Pinpoint the cell where the given text exists, returning its [x, y] midpoint coordinate. 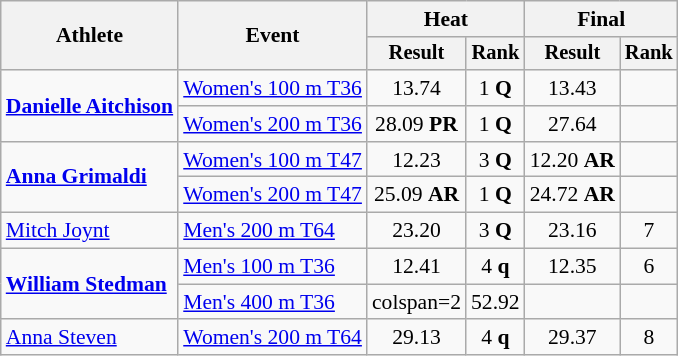
Men's 400 m T36 [272, 302]
12.41 [416, 267]
William Stedman [90, 284]
12.20 AR [572, 160]
28.09 PR [416, 124]
13.43 [572, 88]
23.20 [416, 231]
Women's 100 m T36 [272, 88]
colspan=2 [416, 302]
Event [272, 36]
29.37 [572, 338]
23.16 [572, 231]
Men's 100 m T36 [272, 267]
6 [649, 267]
Final [602, 19]
52.92 [496, 302]
Athlete [90, 36]
8 [649, 338]
Heat [446, 19]
24.72 AR [572, 195]
Men's 200 m T64 [272, 231]
25.09 AR [416, 195]
12.23 [416, 160]
Anna Steven [90, 338]
12.35 [572, 267]
Mitch Joynt [90, 231]
Women's 200 m T36 [272, 124]
29.13 [416, 338]
7 [649, 231]
Women's 200 m T47 [272, 195]
Danielle Aitchison [90, 106]
Women's 200 m T64 [272, 338]
13.74 [416, 88]
Women's 100 m T47 [272, 160]
Anna Grimaldi [90, 178]
27.64 [572, 124]
